Determine the [x, y] coordinate at the center of the cell enclosing the given text.  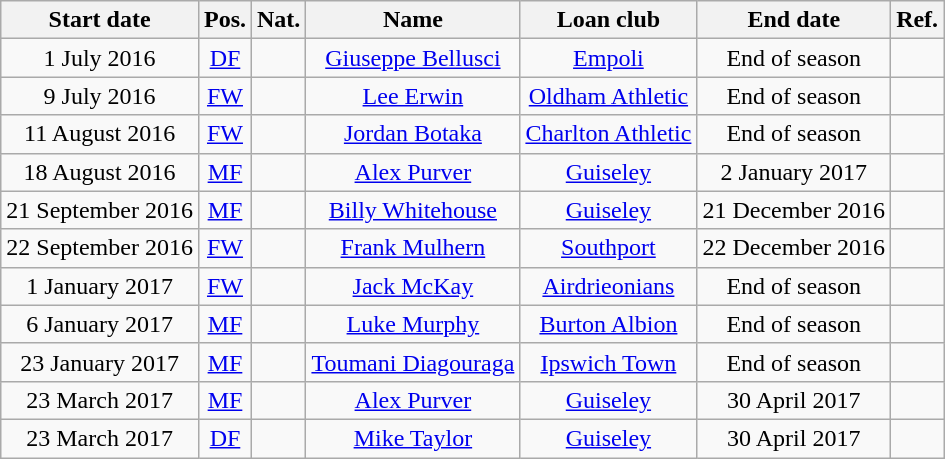
Loan club [608, 20]
2 January 2017 [794, 172]
Burton Albion [608, 324]
Jordan Botaka [413, 134]
22 September 2016 [100, 248]
9 July 2016 [100, 96]
Luke Murphy [413, 324]
Jack McKay [413, 286]
Mike Taylor [413, 438]
Ref. [918, 20]
Oldham Athletic [608, 96]
6 January 2017 [100, 324]
Toumani Diagouraga [413, 362]
18 August 2016 [100, 172]
Name [413, 20]
21 September 2016 [100, 210]
Pos. [224, 20]
Lee Erwin [413, 96]
Giuseppe Bellusci [413, 58]
Empoli [608, 58]
Frank Mulhern [413, 248]
Charlton Athletic [608, 134]
23 January 2017 [100, 362]
1 January 2017 [100, 286]
End date [794, 20]
Southport [608, 248]
Airdrieonians [608, 286]
1 July 2016 [100, 58]
Ipswich Town [608, 362]
11 August 2016 [100, 134]
Nat. [279, 20]
Start date [100, 20]
Billy Whitehouse [413, 210]
21 December 2016 [794, 210]
22 December 2016 [794, 248]
